Scan for the cell matching the given text and deliver its [x, y] coordinate at center. 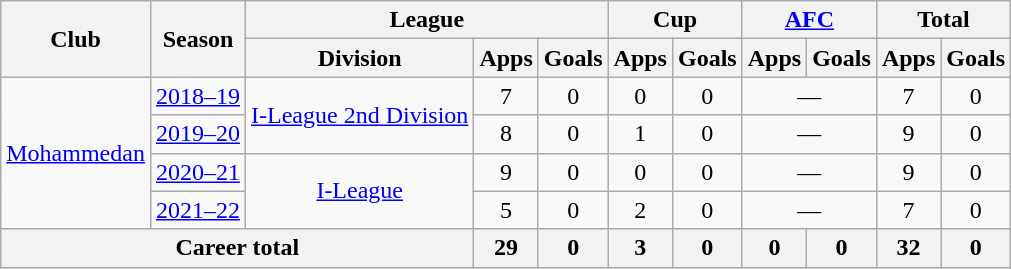
3 [640, 248]
2019–20 [198, 134]
Mohammedan [76, 153]
5 [506, 210]
Club [76, 39]
2021–22 [198, 210]
2020–21 [198, 172]
League [428, 20]
2 [640, 210]
Cup [675, 20]
8 [506, 134]
Season [198, 39]
I-League 2nd Division [360, 115]
2018–19 [198, 96]
29 [506, 248]
Career total [238, 248]
AFC [809, 20]
1 [640, 134]
32 [908, 248]
Total [943, 20]
I-League [360, 191]
Division [360, 58]
